Scan for the cell matching the given text and deliver its [x, y] coordinate at center. 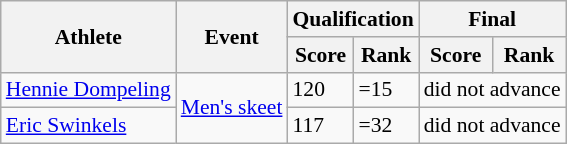
Qualification [352, 19]
117 [320, 126]
=15 [386, 90]
Men's skeet [232, 108]
=32 [386, 126]
Final [492, 19]
Athlete [88, 36]
120 [320, 90]
Event [232, 36]
Hennie Dompeling [88, 90]
Eric Swinkels [88, 126]
